Extract the [x, y] coordinate from the center of the cell holding the provided text.  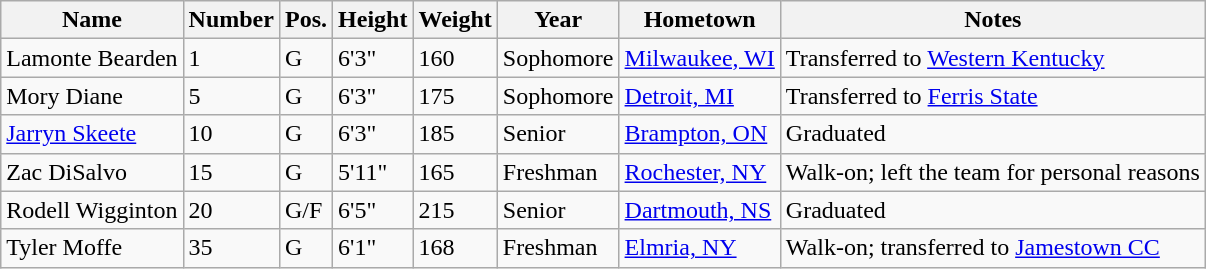
1 [231, 58]
Jarryn Skeete [92, 134]
5'11" [373, 172]
20 [231, 210]
10 [231, 134]
Lamonte Bearden [92, 58]
185 [455, 134]
Zac DiSalvo [92, 172]
160 [455, 58]
G/F [306, 210]
Height [373, 20]
6'5" [373, 210]
165 [455, 172]
Mory Diane [92, 96]
Walk-on; left the team for personal reasons [992, 172]
Notes [992, 20]
Walk-on; transferred to Jamestown CC [992, 248]
35 [231, 248]
Elmria, NY [700, 248]
Name [92, 20]
Transferred to Western Kentucky [992, 58]
Dartmouth, NS [700, 210]
Weight [455, 20]
Rochester, NY [700, 172]
Number [231, 20]
Rodell Wigginton [92, 210]
6'1" [373, 248]
Milwaukee, WI [700, 58]
Pos. [306, 20]
175 [455, 96]
Transferred to Ferris State [992, 96]
Brampton, ON [700, 134]
Hometown [700, 20]
5 [231, 96]
Detroit, MI [700, 96]
15 [231, 172]
Tyler Moffe [92, 248]
168 [455, 248]
Year [558, 20]
215 [455, 210]
